Detect which cell encompasses the target text, then output its [x, y] center coordinate. 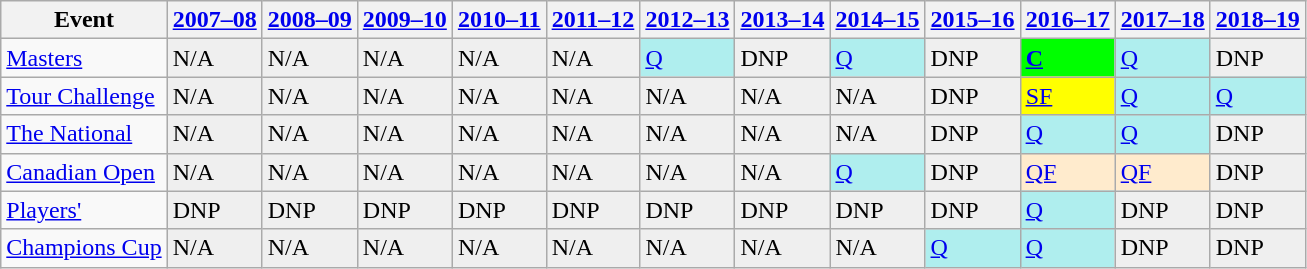
2011–12 [593, 20]
Players' [84, 210]
2015–16 [972, 20]
Event [84, 20]
2008–09 [310, 20]
Canadian Open [84, 172]
2007–08 [214, 20]
2013–14 [782, 20]
Tour Challenge [84, 96]
C [1068, 58]
2009–10 [404, 20]
Masters [84, 58]
Champions Cup [84, 248]
2016–17 [1068, 20]
2012–13 [688, 20]
2010–11 [499, 20]
The National [84, 134]
2014–15 [878, 20]
2017–18 [1162, 20]
SF [1068, 96]
2018–19 [1258, 20]
